Return the [x, y] coordinate for the center point of the cell that contains the specified text.  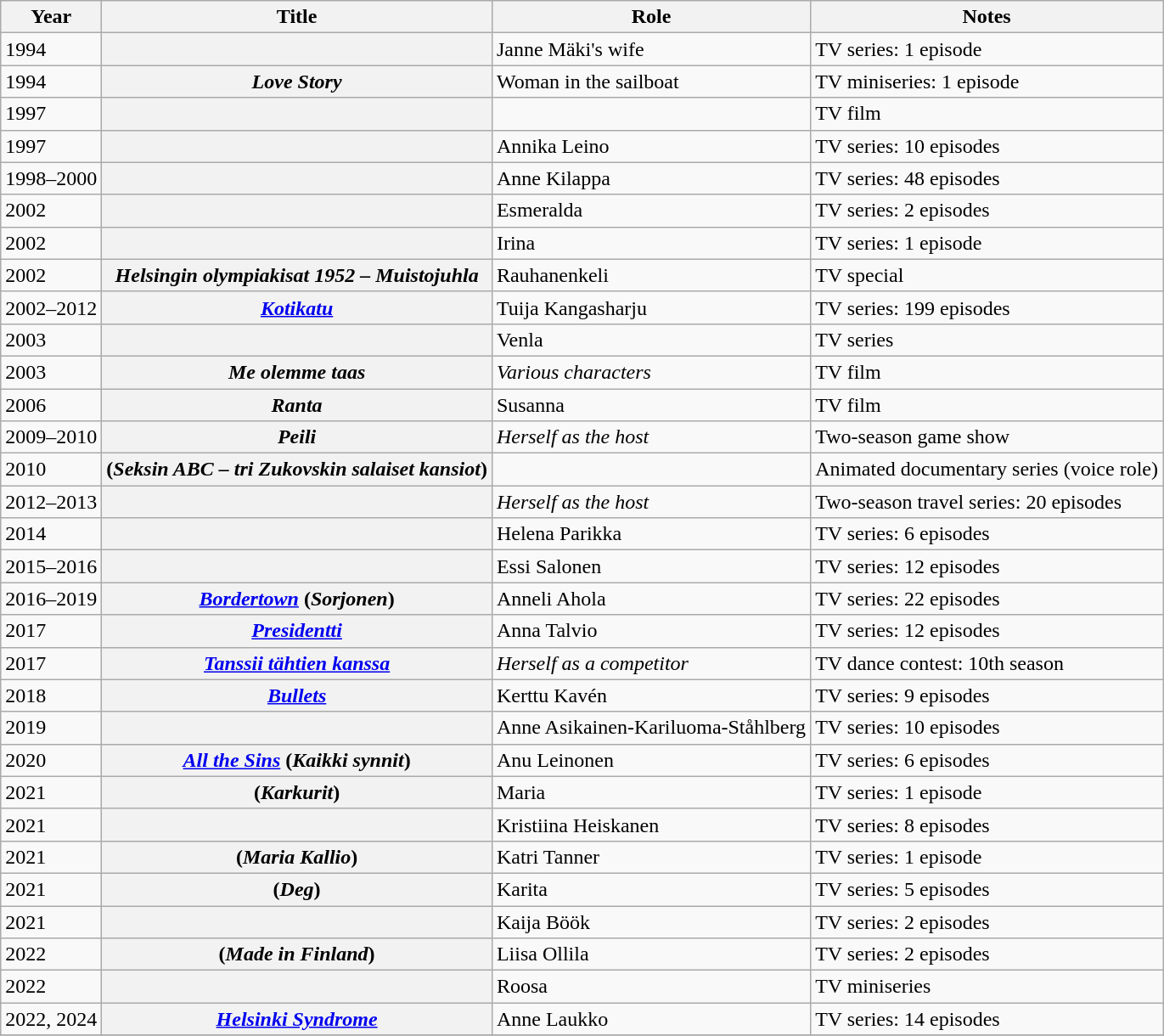
TV special [987, 275]
Anu Leinonen [650, 760]
2006 [51, 405]
Tanssii tähtien kanssa [297, 663]
Year [51, 17]
(Karkurit) [297, 792]
2018 [51, 695]
Rauhanenkeli [650, 275]
Ranta [297, 405]
2015–2016 [51, 566]
TV series: 22 episodes [987, 599]
(Made in Finland) [297, 954]
Janne Mäki's wife [650, 49]
Two-season game show [987, 437]
Herself as a competitor [650, 663]
Kerttu Kavén [650, 695]
(Seksin ABC – tri Zukovskin salaiset kansiot) [297, 470]
Helsinki Syndrome [297, 1019]
Kaija Böök [650, 921]
Various characters [650, 372]
Anna Talvio [650, 631]
Notes [987, 17]
Anneli Ahola [650, 599]
2014 [51, 534]
Me olemme taas [297, 372]
(Deg) [297, 889]
Presidentti [297, 631]
2022, 2024 [51, 1019]
Maria [650, 792]
Bordertown (Sorjonen) [297, 599]
2012–2013 [51, 502]
2016–2019 [51, 599]
TV series: 5 episodes [987, 889]
Venla [650, 340]
TV miniseries [987, 987]
Karita [650, 889]
2009–2010 [51, 437]
TV series: 9 episodes [987, 695]
TV dance contest: 10th season [987, 663]
Bullets [297, 695]
Irina [650, 243]
Katri Tanner [650, 857]
Anne Asikainen-Kariluoma-Ståhlberg [650, 728]
Kotikatu [297, 307]
Helsingin olympiakisat 1952 – Muistojuhla [297, 275]
Liisa Ollila [650, 954]
Animated documentary series (voice role) [987, 470]
2010 [51, 470]
TV series: 14 episodes [987, 1019]
2002–2012 [51, 307]
All the Sins (Kaikki synnit) [297, 760]
1998–2000 [51, 178]
Annika Leino [650, 146]
Role [650, 17]
TV series: 8 episodes [987, 825]
TV series: 199 episodes [987, 307]
TV miniseries: 1 episode [987, 82]
Susanna [650, 405]
Love Story [297, 82]
Anne Kilappa [650, 178]
2020 [51, 760]
(Maria Kallio) [297, 857]
Helena Parikka [650, 534]
2019 [51, 728]
TV series: 48 episodes [987, 178]
Kristiina Heiskanen [650, 825]
Woman in the sailboat [650, 82]
Essi Salonen [650, 566]
TV series [987, 340]
Tuija Kangasharju [650, 307]
Anne Laukko [650, 1019]
Title [297, 17]
Roosa [650, 987]
Two-season travel series: 20 episodes [987, 502]
Peili [297, 437]
Esmeralda [650, 211]
